Search for the cell housing the specified text and yield its [X, Y] center coordinate. 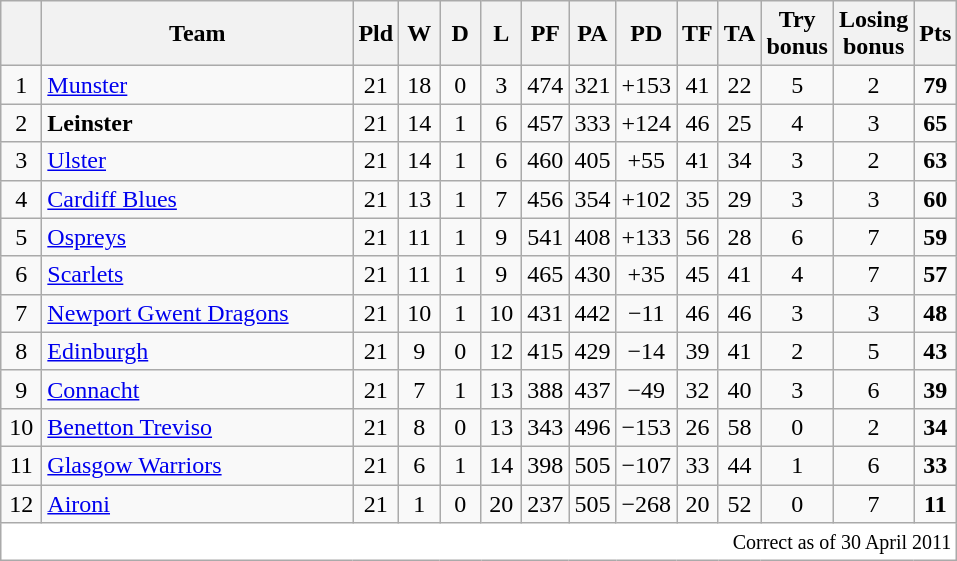
Try bonus [797, 34]
35 [698, 199]
22 [740, 85]
45 [698, 275]
343 [546, 427]
496 [592, 427]
Connacht [198, 389]
474 [546, 85]
−153 [646, 427]
321 [592, 85]
388 [546, 389]
Pts [936, 34]
−11 [646, 313]
+124 [646, 123]
PA [592, 34]
Munster [198, 85]
408 [592, 237]
Newport Gwent Dragons [198, 313]
57 [936, 275]
29 [740, 199]
Team [198, 34]
18 [420, 85]
429 [592, 351]
460 [546, 161]
Benetton Treviso [198, 427]
Ospreys [198, 237]
52 [740, 503]
56 [698, 237]
W [420, 34]
−107 [646, 465]
354 [592, 199]
+153 [646, 85]
541 [546, 237]
237 [546, 503]
Leinster [198, 123]
Scarlets [198, 275]
D [460, 34]
+35 [646, 275]
43 [936, 351]
430 [592, 275]
25 [740, 123]
32 [698, 389]
Losing bonus [873, 34]
40 [740, 389]
Ulster [198, 161]
+102 [646, 199]
Edinburgh [198, 351]
TA [740, 34]
456 [546, 199]
431 [546, 313]
65 [936, 123]
79 [936, 85]
59 [936, 237]
405 [592, 161]
PD [646, 34]
TF [698, 34]
−14 [646, 351]
58 [740, 427]
415 [546, 351]
28 [740, 237]
63 [936, 161]
465 [546, 275]
26 [698, 427]
398 [546, 465]
333 [592, 123]
L [502, 34]
−49 [646, 389]
457 [546, 123]
+133 [646, 237]
48 [936, 313]
60 [936, 199]
Cardiff Blues [198, 199]
−268 [646, 503]
Aironi [198, 503]
+55 [646, 161]
Glasgow Warriors [198, 465]
437 [592, 389]
PF [546, 34]
442 [592, 313]
Pld [376, 34]
44 [740, 465]
Correct as of 30 April 2011 [479, 542]
